Return the [X, Y] coordinate for the center point of the cell that contains the specified text.  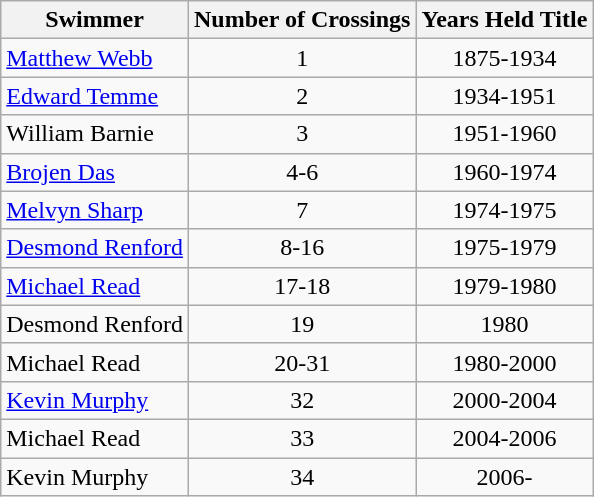
1960-1974 [504, 172]
1934-1951 [504, 96]
Swimmer [95, 20]
3 [302, 134]
33 [302, 438]
Years Held Title [504, 20]
2 [302, 96]
1980 [504, 324]
1875-1934 [504, 58]
8-16 [302, 248]
1980-2000 [504, 362]
4-6 [302, 172]
Matthew Webb [95, 58]
32 [302, 400]
19 [302, 324]
William Barnie [95, 134]
1974-1975 [504, 210]
17-18 [302, 286]
1975-1979 [504, 248]
2000-2004 [504, 400]
1 [302, 58]
2006- [504, 477]
Number of Crossings [302, 20]
Melvyn Sharp [95, 210]
Brojen Das [95, 172]
34 [302, 477]
7 [302, 210]
Edward Temme [95, 96]
20-31 [302, 362]
2004-2006 [504, 438]
1979-1980 [504, 286]
1951-1960 [504, 134]
